Return the [X, Y] coordinate for the center point of the cell that contains the specified text.  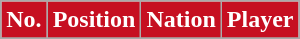
No. [24, 20]
Nation [181, 20]
Player [260, 20]
Position [94, 20]
